From the cell containing the given text, extract its center point as [x, y] coordinate. 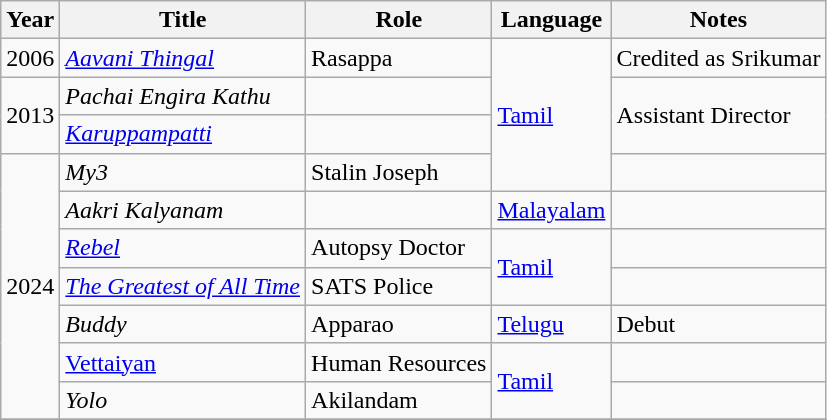
My3 [183, 172]
2013 [30, 115]
Language [552, 20]
The Greatest of All Time [183, 286]
Rasappa [399, 58]
Human Resources [399, 362]
Telugu [552, 324]
2024 [30, 286]
Pachai Engira Kathu [183, 96]
Credited as Srikumar [718, 58]
SATS Police [399, 286]
Year [30, 20]
Debut [718, 324]
Rebel [183, 248]
Aavani Thingal [183, 58]
Title [183, 20]
2006 [30, 58]
Autopsy Doctor [399, 248]
Yolo [183, 400]
Buddy [183, 324]
Karuppampatti [183, 134]
Role [399, 20]
Assistant Director [718, 115]
Malayalam [552, 210]
Vettaiyan [183, 362]
Aakri Kalyanam [183, 210]
Apparao [399, 324]
Akilandam [399, 400]
Notes [718, 20]
Stalin Joseph [399, 172]
